Return (x, y) of the center of cell containing provided text 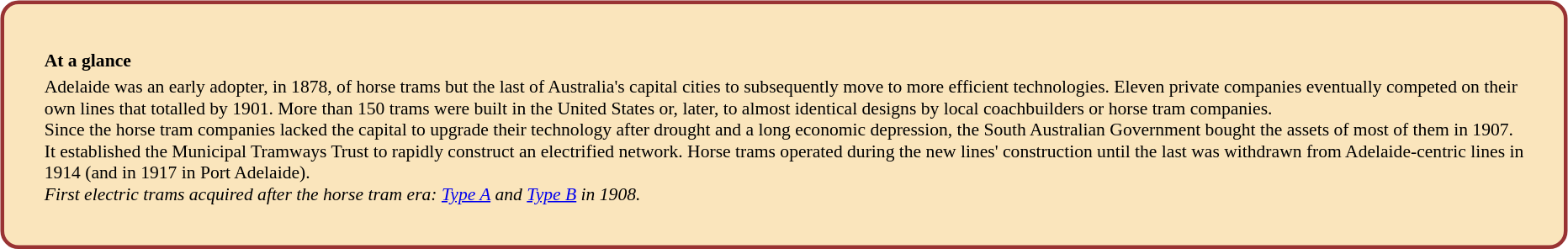
At a glance (784, 60)
